Identify which cell holds the provided text, then report its [X, Y] central coordinate. 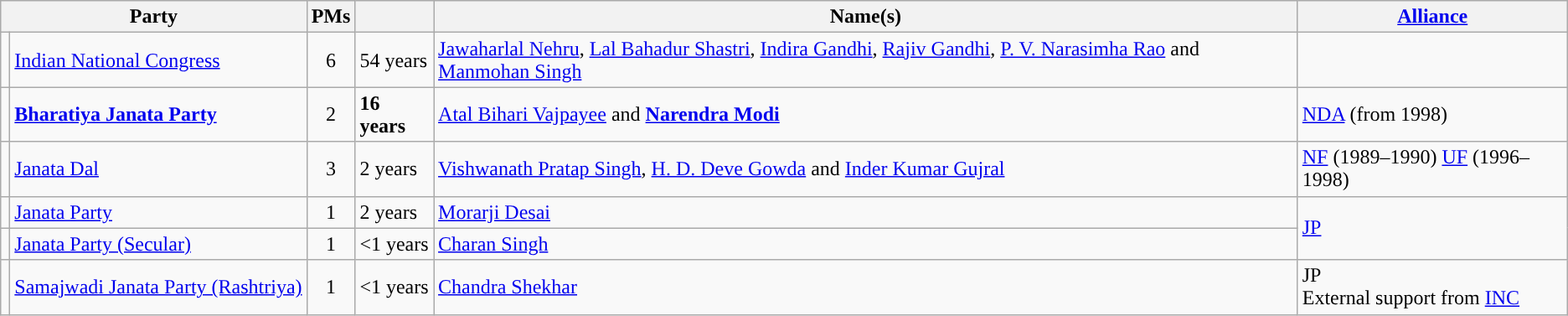
Name(s) [866, 17]
Party [154, 17]
3 [331, 169]
JP [1432, 228]
Bharatiya Janata Party [158, 114]
2 [331, 114]
Indian National Congress [158, 60]
16 years [395, 114]
Samajwadi Janata Party (Rashtriya) [158, 287]
Janata Party (Secular) [158, 244]
Morarji Desai [866, 212]
Janata Dal [158, 169]
Janata Party [158, 212]
Alliance [1432, 17]
NDA (from 1998) [1432, 114]
PMs [331, 17]
6 [331, 60]
JPExternal support from INC [1432, 287]
54 years [395, 60]
Chandra Shekhar [866, 287]
Atal Bihari Vajpayee and Narendra Modi [866, 114]
Jawaharlal Nehru, Lal Bahadur Shastri, Indira Gandhi, Rajiv Gandhi, P. V. Narasimha Rao and Manmohan Singh [866, 60]
Charan Singh [866, 244]
Vishwanath Pratap Singh, H. D. Deve Gowda and Inder Kumar Gujral [866, 169]
NF (1989–1990) UF (1996–1998) [1432, 169]
